Find where the given text appears and provide that cell's center as (X, Y) coordinate. 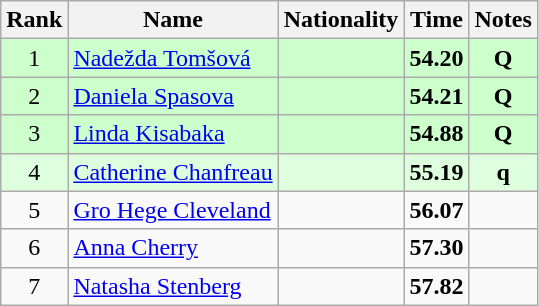
2 (34, 96)
Rank (34, 20)
Natasha Stenberg (173, 286)
1 (34, 58)
7 (34, 286)
5 (34, 210)
Nationality (341, 20)
Name (173, 20)
57.82 (436, 286)
Gro Hege Cleveland (173, 210)
4 (34, 172)
54.88 (436, 134)
Notes (503, 20)
54.20 (436, 58)
57.30 (436, 248)
56.07 (436, 210)
55.19 (436, 172)
Linda Kisabaka (173, 134)
Catherine Chanfreau (173, 172)
Time (436, 20)
q (503, 172)
54.21 (436, 96)
Nadežda Tomšová (173, 58)
Anna Cherry (173, 248)
3 (34, 134)
Daniela Spasova (173, 96)
6 (34, 248)
